Scan for the cell matching the given text and deliver its [x, y] coordinate at center. 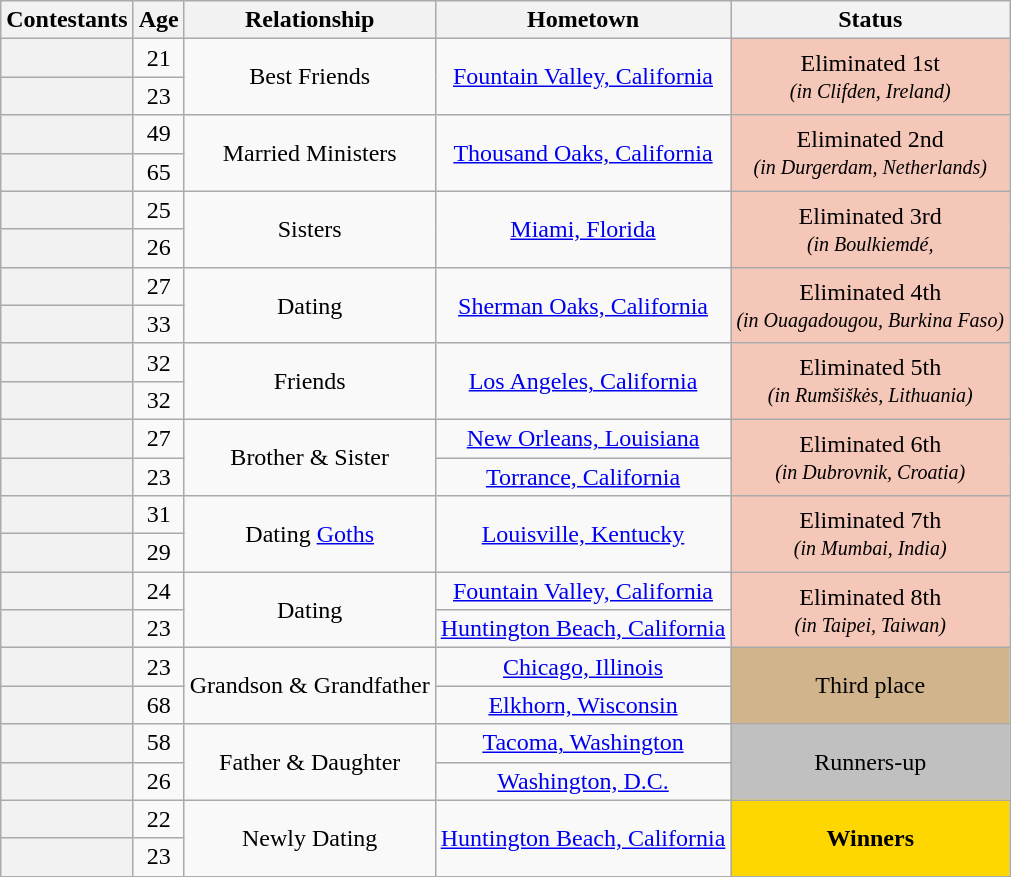
Hometown [583, 20]
Eliminated 6th(in Dubrovnik, Croatia) [870, 457]
Eliminated 4th(in Ouagadougou, Burkina Faso) [870, 305]
Louisville, Kentucky [583, 534]
Los Angeles, California [583, 381]
Married Ministers [310, 153]
Dating Goths [310, 534]
Third place [870, 686]
New Orleans, Louisiana [583, 438]
29 [158, 553]
Friends [310, 381]
58 [158, 743]
Eliminated 2nd(in Durgerdam, Netherlands) [870, 153]
Sherman Oaks, California [583, 305]
Runners-up [870, 762]
Winners [870, 838]
Torrance, California [583, 477]
Contestants [67, 20]
25 [158, 210]
Washington, D.C. [583, 781]
22 [158, 819]
Eliminated 8th(in Taipei, Taiwan) [870, 610]
65 [158, 172]
49 [158, 134]
Sisters [310, 229]
24 [158, 591]
68 [158, 705]
Brother & Sister [310, 457]
31 [158, 515]
21 [158, 58]
Relationship [310, 20]
33 [158, 324]
Tacoma, Washington [583, 743]
Father & Daughter [310, 762]
Miami, Florida [583, 229]
Newly Dating [310, 838]
Grandson & Grandfather [310, 686]
Best Friends [310, 77]
Eliminated 5th(in Rumšiškės, Lithuania) [870, 381]
Thousand Oaks, California [583, 153]
Eliminated 1st(in Clifden, Ireland) [870, 77]
Elkhorn, Wisconsin [583, 705]
Eliminated 7th(in Mumbai, India) [870, 534]
Chicago, Illinois [583, 667]
Eliminated 3rd(in Boulkiemdé, [870, 229]
Age [158, 20]
Status [870, 20]
